Pinpoint the cell where the given text exists, returning its [X, Y] midpoint coordinate. 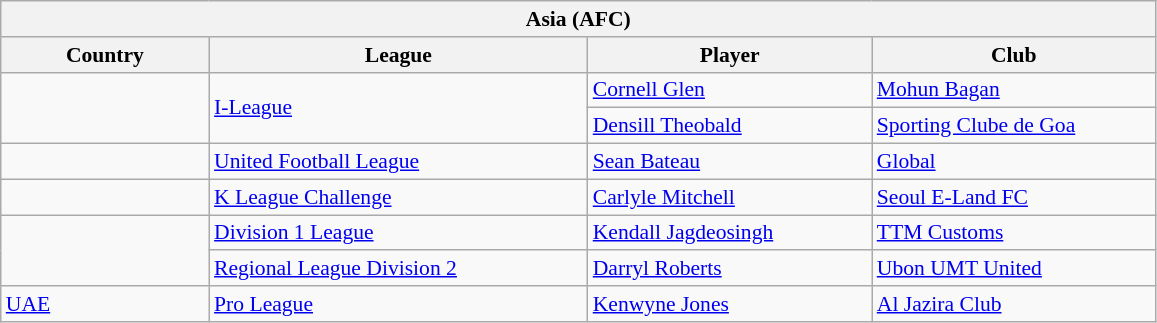
Pro League [398, 304]
League [398, 55]
United Football League [398, 162]
Darryl Roberts [730, 269]
Player [730, 55]
Kenwyne Jones [730, 304]
Country [105, 55]
K League Challenge [398, 197]
Sporting Clube de Goa [1014, 126]
Mohun Bagan [1014, 90]
Cornell Glen [730, 90]
Asia (AFC) [578, 19]
Densill Theobald [730, 126]
TTM Customs [1014, 233]
I-League [398, 108]
Carlyle Mitchell [730, 197]
Kendall Jagdeosingh [730, 233]
UAE [105, 304]
Sean Bateau [730, 162]
Regional League Division 2 [398, 269]
Global [1014, 162]
Division 1 League [398, 233]
Al Jazira Club [1014, 304]
Club [1014, 55]
Seoul E-Land FC [1014, 197]
Ubon UMT United [1014, 269]
